Locate the cell with the specified text and output its [x, y] center coordinate. 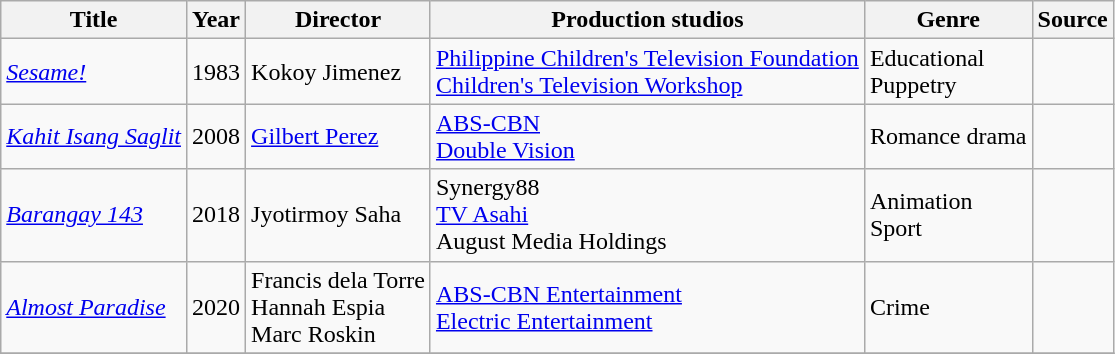
Almost Paradise [94, 307]
Source [1072, 20]
Jyotirmoy Saha [338, 215]
2020 [216, 307]
Title [94, 20]
EducationalPuppetry [948, 72]
Kahit Isang Saglit [94, 136]
Genre [948, 20]
Philippine Children's Television FoundationChildren's Television Workshop [647, 72]
Production studios [647, 20]
Kokoy Jimenez [338, 72]
Synergy88TV Asahi August Media Holdings [647, 215]
2018 [216, 215]
Sesame! [94, 72]
Gilbert Perez [338, 136]
Crime [948, 307]
Romance drama [948, 136]
ABS-CBNDouble Vision [647, 136]
AnimationSport [948, 215]
Year [216, 20]
ABS-CBN EntertainmentElectric Entertainment [647, 307]
2008 [216, 136]
Barangay 143 [94, 215]
Francis dela TorreHannah Espia Marc Roskin [338, 307]
1983 [216, 72]
Director [338, 20]
